Find where the given text appears and provide that cell's center as (X, Y) coordinate. 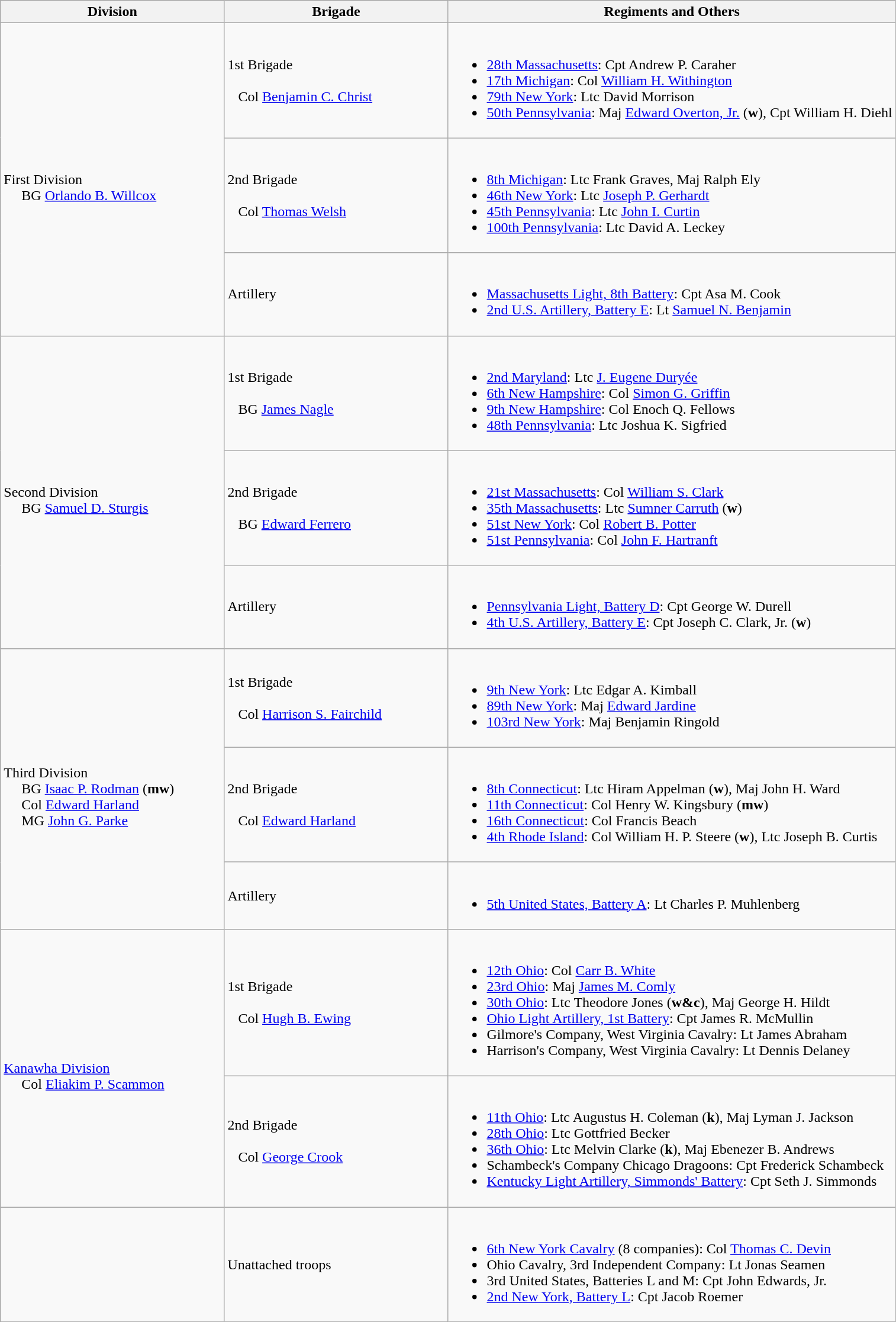
Regiments and Others (672, 12)
1st Brigade Col Hugh B. Ewing (336, 1002)
2nd Brigade Col George Crook (336, 1141)
2nd Brigade BG Edward Ferrero (336, 508)
Second Division BG Samuel D. Sturgis (112, 492)
2nd Brigade Col Edward Harland (336, 805)
1st Brigade Col Benjamin C. Christ (336, 81)
Division (112, 12)
First Division BG Orlando B. Willcox (112, 179)
Brigade (336, 12)
9th New York: Ltc Edgar A. Kimball89th New York: Maj Edward Jardine103rd New York: Maj Benjamin Ringold (672, 697)
Third Division BG Isaac P. Rodman (mw) Col Edward Harland MG John G. Parke (112, 789)
Unattached troops (336, 1264)
2nd Brigade Col Thomas Welsh (336, 195)
1st Brigade BG James Nagle (336, 393)
5th United States, Battery A: Lt Charles P. Muhlenberg (672, 895)
1st Brigade Col Harrison S. Fairchild (336, 697)
Kanawha Division Col Eliakim P. Scammon (112, 1068)
Massachusetts Light, 8th Battery: Cpt Asa M. Cook2nd U.S. Artillery, Battery E: Lt Samuel N. Benjamin (672, 294)
Pennsylvania Light, Battery D: Cpt George W. Durell4th U.S. Artillery, Battery E: Cpt Joseph C. Clark, Jr. (w) (672, 607)
